Return the (X, Y) coordinate for the center point of the cell that contains the specified text.  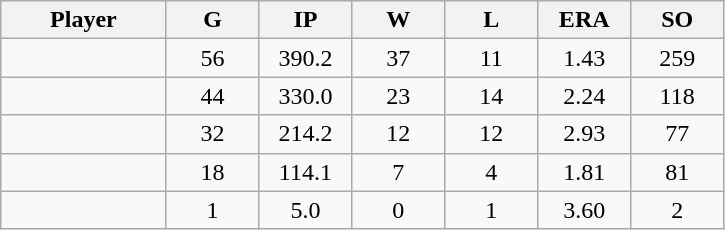
IP (306, 20)
14 (492, 96)
11 (492, 58)
18 (212, 172)
259 (678, 58)
330.0 (306, 96)
G (212, 20)
77 (678, 134)
Player (84, 20)
214.2 (306, 134)
56 (212, 58)
1.43 (584, 58)
118 (678, 96)
5.0 (306, 210)
2.93 (584, 134)
2.24 (584, 96)
390.2 (306, 58)
37 (398, 58)
4 (492, 172)
0 (398, 210)
44 (212, 96)
32 (212, 134)
1.81 (584, 172)
ERA (584, 20)
L (492, 20)
SO (678, 20)
23 (398, 96)
7 (398, 172)
2 (678, 210)
114.1 (306, 172)
W (398, 20)
81 (678, 172)
3.60 (584, 210)
